Detect which cell encompasses the target text, then output its [x, y] center coordinate. 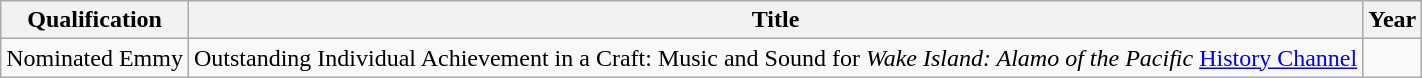
Year [1392, 20]
Title [775, 20]
Qualification [95, 20]
Outstanding Individual Achievement in a Craft: Music and Sound for Wake Island: Alamo of the Pacific History Channel [775, 58]
Nominated Emmy [95, 58]
